Locate the cell with the specified text and output its [X, Y] center coordinate. 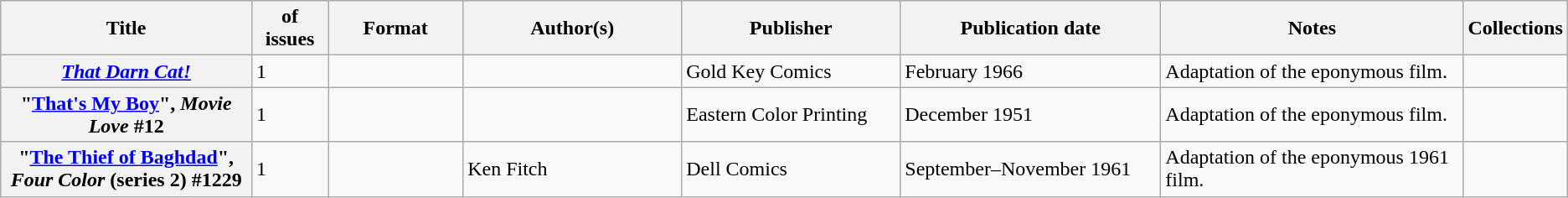
That Darn Cat! [126, 71]
September–November 1961 [1030, 169]
Eastern Color Printing [791, 114]
"The Thief of Baghdad", Four Color (series 2) #1229 [126, 169]
Publisher [791, 29]
Title [126, 29]
Publication date [1030, 29]
December 1951 [1030, 114]
Ken Fitch [573, 169]
Format [395, 29]
February 1966 [1030, 71]
Gold Key Comics [791, 71]
Author(s) [573, 29]
Collections [1515, 29]
"That's My Boy", Movie Love #12 [126, 114]
Notes [1312, 29]
of issues [290, 29]
Adaptation of the eponymous 1961 film. [1312, 169]
Dell Comics [791, 169]
